Extract the [x, y] coordinate from the center of the cell holding the provided text.  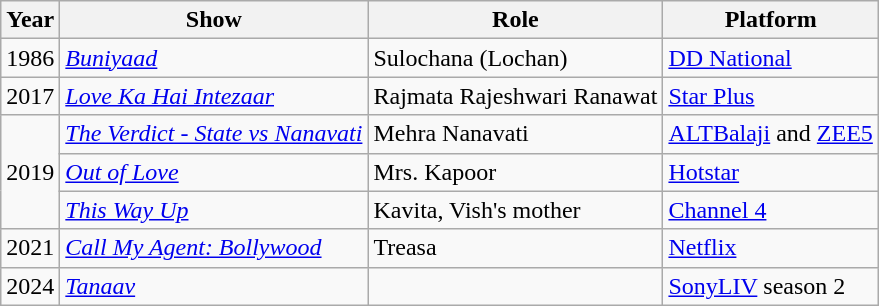
Out of Love [214, 172]
2024 [30, 286]
Role [516, 20]
ALTBalaji and ZEE5 [770, 134]
Call My Agent: Bollywood [214, 248]
Show [214, 20]
Channel 4 [770, 210]
Mrs. Kapoor [516, 172]
Year [30, 20]
2017 [30, 96]
2021 [30, 248]
Platform [770, 20]
2019 [30, 172]
DD National [770, 58]
Tanaav [214, 286]
This Way Up [214, 210]
Netflix [770, 248]
Rajmata Rajeshwari Ranawat [516, 96]
SonyLIV season 2 [770, 286]
Star Plus [770, 96]
Kavita, Vish's mother [516, 210]
The Verdict - State vs Nanavati [214, 134]
Love Ka Hai Intezaar [214, 96]
Mehra Nanavati [516, 134]
Hotstar [770, 172]
Buniyaad [214, 58]
1986 [30, 58]
Sulochana (Lochan) [516, 58]
Treasa [516, 248]
